From the cell containing the given text, extract its center point as (X, Y) coordinate. 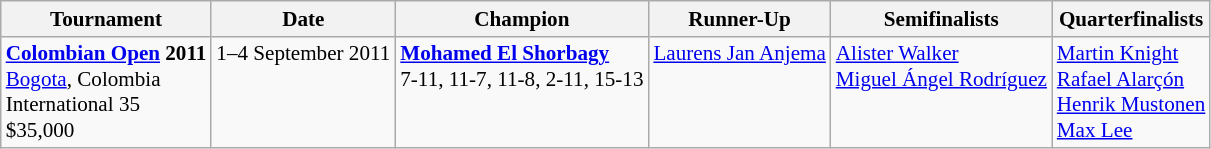
1–4 September 2011 (303, 92)
Date (303, 18)
Runner-Up (739, 18)
Laurens Jan Anjema (739, 92)
Mohamed El Shorbagy7-11, 11-7, 11-8, 2-11, 15-13 (522, 92)
Colombian Open 2011 Bogota, ColombiaInternational 35$35,000 (106, 92)
Champion (522, 18)
Tournament (106, 18)
Martin Knight Rafael Alarçón Henrik Mustonen Max Lee (1131, 92)
Semifinalists (942, 18)
Quarterfinalists (1131, 18)
Alister Walker Miguel Ángel Rodríguez (942, 92)
